Return (x, y) of the center of cell containing provided text 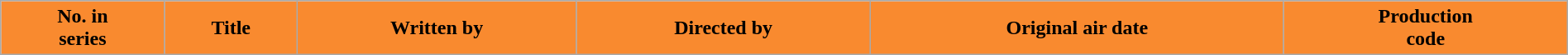
Written by (437, 28)
Original air date (1077, 28)
No. inseries (83, 28)
Title (231, 28)
Productioncode (1426, 28)
Directed by (724, 28)
